Output the [x, y] coordinate of the center of the cell containing the given text.  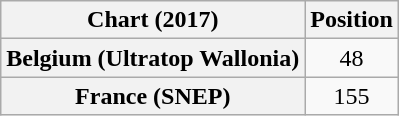
155 [352, 96]
Position [352, 20]
France (SNEP) [153, 96]
Chart (2017) [153, 20]
Belgium (Ultratop Wallonia) [153, 58]
48 [352, 58]
